Detect which cell encompasses the target text, then output its [X, Y] center coordinate. 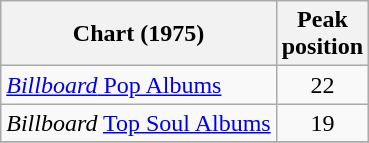
Billboard Top Soul Albums [138, 123]
Chart (1975) [138, 34]
Peakposition [322, 34]
19 [322, 123]
Billboard Pop Albums [138, 85]
22 [322, 85]
